Return (X, Y) of the center of cell containing provided text 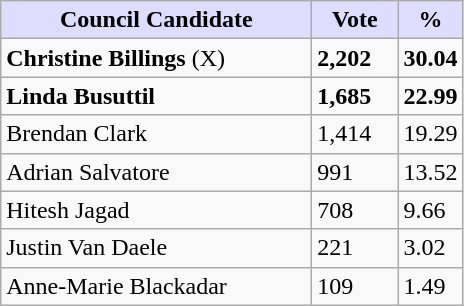
13.52 (430, 172)
3.02 (430, 248)
109 (355, 286)
221 (355, 248)
Christine Billings (X) (156, 58)
991 (355, 172)
9.66 (430, 210)
30.04 (430, 58)
Adrian Salvatore (156, 172)
1.49 (430, 286)
1,414 (355, 134)
22.99 (430, 96)
Anne-Marie Blackadar (156, 286)
Council Candidate (156, 20)
Linda Busuttil (156, 96)
2,202 (355, 58)
708 (355, 210)
1,685 (355, 96)
19.29 (430, 134)
% (430, 20)
Justin Van Daele (156, 248)
Hitesh Jagad (156, 210)
Brendan Clark (156, 134)
Vote (355, 20)
